Extract the [x, y] coordinate from the center of the cell holding the provided text.  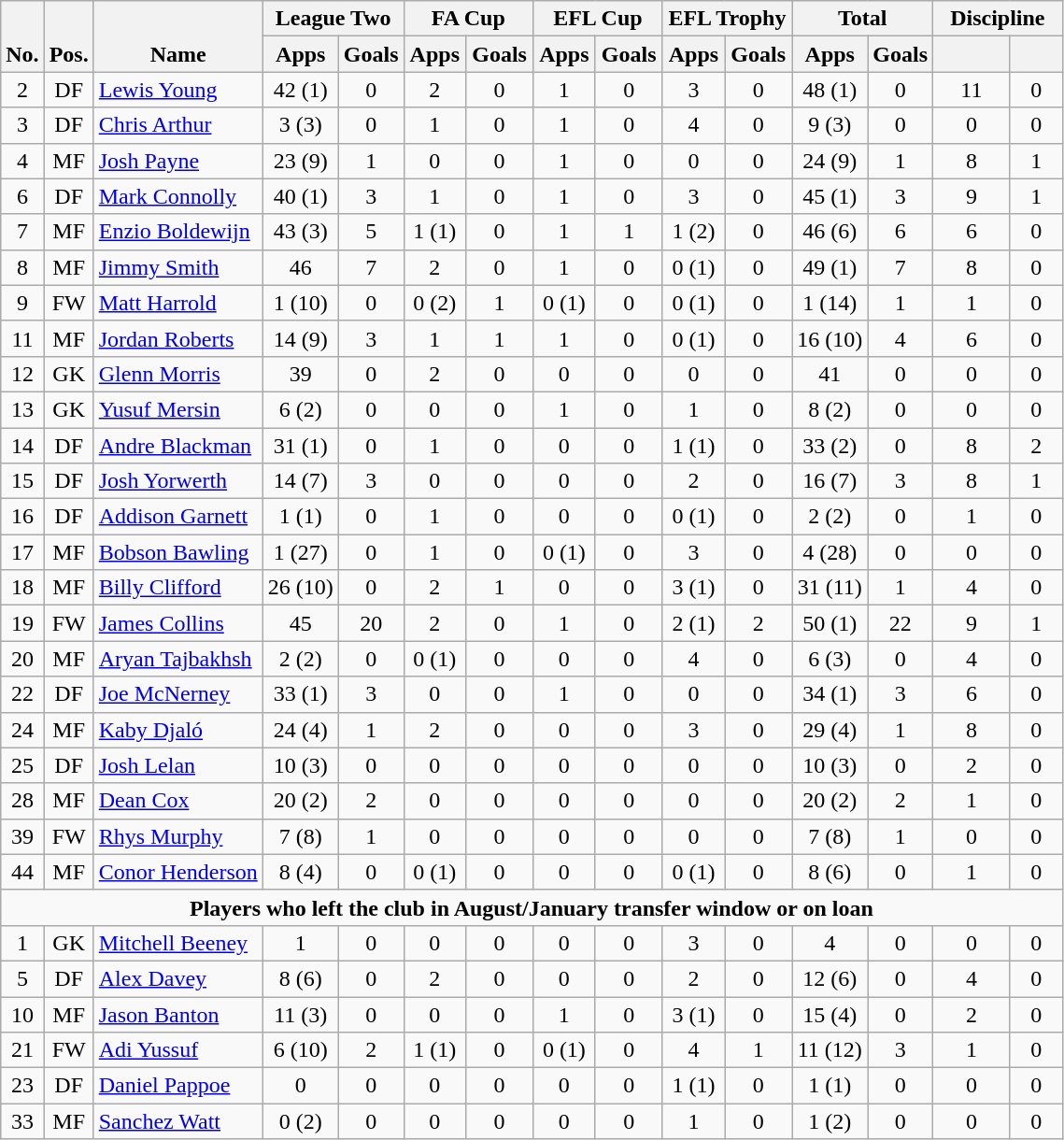
42 (1) [301, 90]
25 [22, 765]
3 (3) [301, 125]
6 (2) [301, 409]
31 (11) [830, 588]
14 (7) [301, 481]
Jason Banton [177, 1014]
Jimmy Smith [177, 267]
41 [830, 374]
8 (2) [830, 409]
16 (10) [830, 338]
Chris Arthur [177, 125]
48 (1) [830, 90]
Matt Harrold [177, 303]
Total [863, 19]
33 (1) [301, 694]
16 [22, 517]
James Collins [177, 623]
24 [22, 730]
29 (4) [830, 730]
Dean Cox [177, 801]
12 (6) [830, 978]
League Two [333, 19]
33 (2) [830, 446]
15 [22, 481]
33 [22, 1121]
1 (10) [301, 303]
Bobson Bawling [177, 552]
Mark Connolly [177, 196]
4 (28) [830, 552]
14 [22, 446]
49 (1) [830, 267]
17 [22, 552]
34 (1) [830, 694]
16 (7) [830, 481]
11 (3) [301, 1014]
Alex Davey [177, 978]
13 [22, 409]
Adi Yussuf [177, 1050]
Discipline [998, 19]
24 (4) [301, 730]
15 (4) [830, 1014]
Rhys Murphy [177, 836]
Name [177, 36]
Joe McNerney [177, 694]
40 (1) [301, 196]
Andre Blackman [177, 446]
10 [22, 1014]
9 (3) [830, 125]
Aryan Tajbakhsh [177, 659]
2 (1) [693, 623]
12 [22, 374]
Josh Yorwerth [177, 481]
Jordan Roberts [177, 338]
14 (9) [301, 338]
Josh Payne [177, 161]
21 [22, 1050]
45 [301, 623]
Enzio Boldewijn [177, 232]
Daniel Pappoe [177, 1086]
Sanchez Watt [177, 1121]
Billy Clifford [177, 588]
43 (3) [301, 232]
50 (1) [830, 623]
1 (14) [830, 303]
46 [301, 267]
EFL Trophy [727, 19]
11 (12) [830, 1050]
Mitchell Beeney [177, 943]
Yusuf Mersin [177, 409]
44 [22, 872]
Conor Henderson [177, 872]
26 (10) [301, 588]
6 (3) [830, 659]
19 [22, 623]
8 (4) [301, 872]
Kaby Djaló [177, 730]
23 [22, 1086]
1 (27) [301, 552]
Glenn Morris [177, 374]
Lewis Young [177, 90]
EFL Cup [598, 19]
Josh Lelan [177, 765]
FA Cup [469, 19]
6 (10) [301, 1050]
24 (9) [830, 161]
46 (6) [830, 232]
23 (9) [301, 161]
Addison Garnett [177, 517]
Players who left the club in August/January transfer window or on loan [532, 907]
Pos. [69, 36]
45 (1) [830, 196]
No. [22, 36]
18 [22, 588]
28 [22, 801]
31 (1) [301, 446]
